Detect which cell encompasses the target text, then output its [x, y] center coordinate. 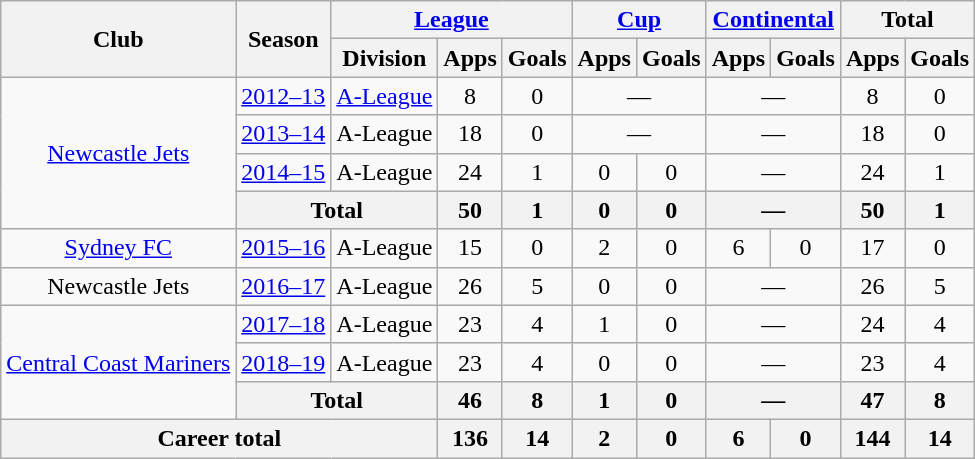
2015–16 [284, 248]
Career total [220, 438]
Cup [639, 20]
2018–19 [284, 362]
League [452, 20]
Continental [773, 20]
Sydney FC [118, 248]
47 [872, 400]
15 [470, 248]
Division [384, 58]
136 [470, 438]
2014–15 [284, 172]
2012–13 [284, 96]
2016–17 [284, 286]
2013–14 [284, 134]
17 [872, 248]
Club [118, 39]
2017–18 [284, 324]
Central Coast Mariners [118, 362]
Season [284, 39]
46 [470, 400]
144 [872, 438]
